Detect which cell encompasses the target text, then output its (X, Y) center coordinate. 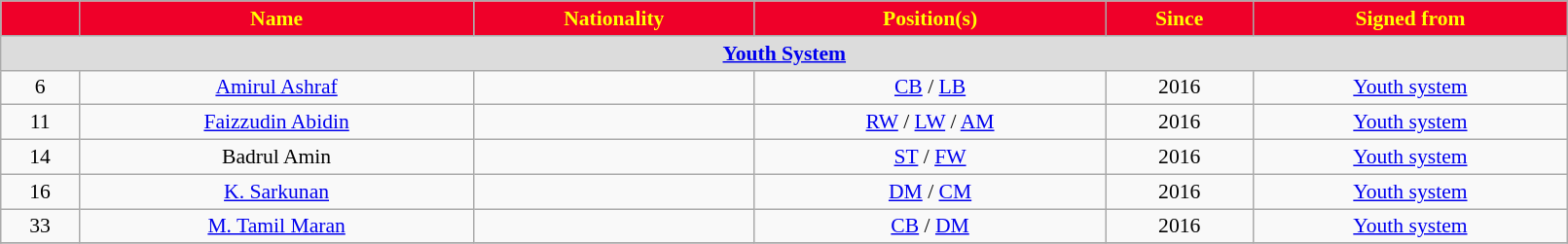
11 (41, 122)
CB / DM (930, 227)
Faizzudin Abidin (276, 122)
33 (41, 227)
Since (1180, 18)
RW / LW / AM (930, 122)
Amirul Ashraf (276, 87)
Signed from (1410, 18)
DM / CM (930, 192)
CB / LB (930, 87)
ST / FW (930, 157)
16 (41, 192)
Name (276, 18)
6 (41, 87)
Youth System (784, 53)
M. Tamil Maran (276, 227)
K. Sarkunan (276, 192)
14 (41, 157)
Badrul Amin (276, 157)
Position(s) (930, 18)
Nationality (614, 18)
